Pinpoint the cell where the given text exists, returning its [X, Y] midpoint coordinate. 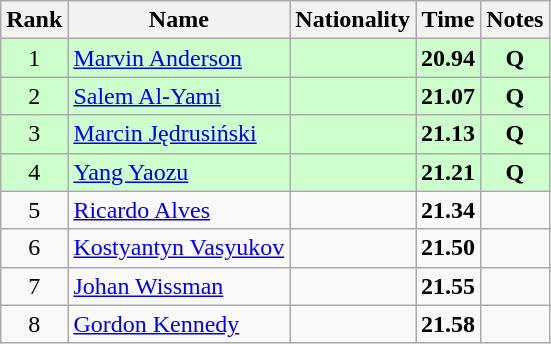
Gordon Kennedy [179, 324]
Name [179, 20]
Ricardo Alves [179, 210]
2 [34, 96]
21.13 [448, 134]
21.55 [448, 286]
6 [34, 248]
Kostyantyn Vasyukov [179, 248]
20.94 [448, 58]
Time [448, 20]
Marcin Jędrusiński [179, 134]
21.07 [448, 96]
Yang Yaozu [179, 172]
Johan Wissman [179, 286]
4 [34, 172]
21.21 [448, 172]
21.58 [448, 324]
8 [34, 324]
Salem Al-Yami [179, 96]
7 [34, 286]
Notes [515, 20]
5 [34, 210]
21.50 [448, 248]
3 [34, 134]
1 [34, 58]
21.34 [448, 210]
Marvin Anderson [179, 58]
Nationality [353, 20]
Rank [34, 20]
